Find where the given text appears and provide that cell's center as (x, y) coordinate. 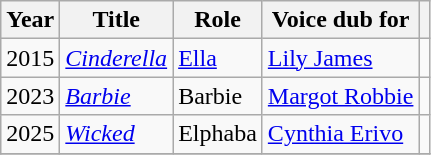
2015 (30, 58)
Ella (218, 58)
2023 (30, 96)
Wicked (116, 134)
Role (218, 20)
Margot Robbie (340, 96)
Year (30, 20)
Elphaba (218, 134)
Cinderella (116, 58)
Lily James (340, 58)
2025 (30, 134)
Title (116, 20)
Voice dub for (340, 20)
Cynthia Erivo (340, 134)
